Pinpoint the cell where the given text exists, returning its [x, y] midpoint coordinate. 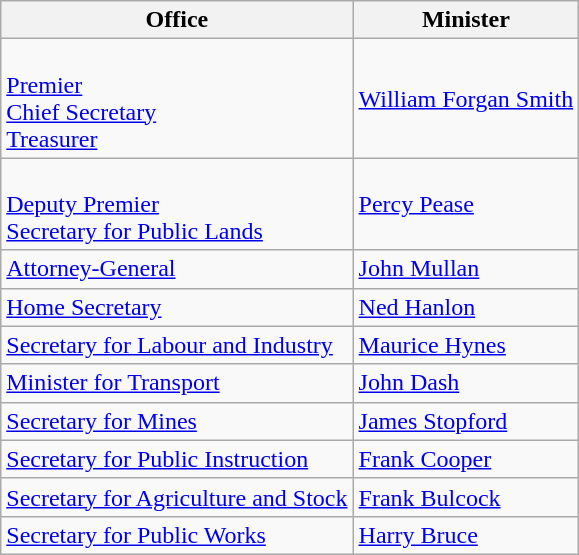
Minister for Transport [177, 383]
Secretary for Labour and Industry [177, 345]
Harry Bruce [466, 535]
James Stopford [466, 421]
Home Secretary [177, 307]
Premier Chief Secretary Treasurer [177, 98]
Secretary for Mines [177, 421]
Deputy Premier Secretary for Public Lands [177, 204]
Frank Bulcock [466, 497]
Ned Hanlon [466, 307]
Secretary for Agriculture and Stock [177, 497]
Secretary for Public Instruction [177, 459]
Frank Cooper [466, 459]
Minister [466, 20]
Secretary for Public Works [177, 535]
Percy Pease [466, 204]
Attorney-General [177, 269]
Office [177, 20]
William Forgan Smith [466, 98]
Maurice Hynes [466, 345]
John Mullan [466, 269]
John Dash [466, 383]
